Locate the cell with the specified text and output its [x, y] center coordinate. 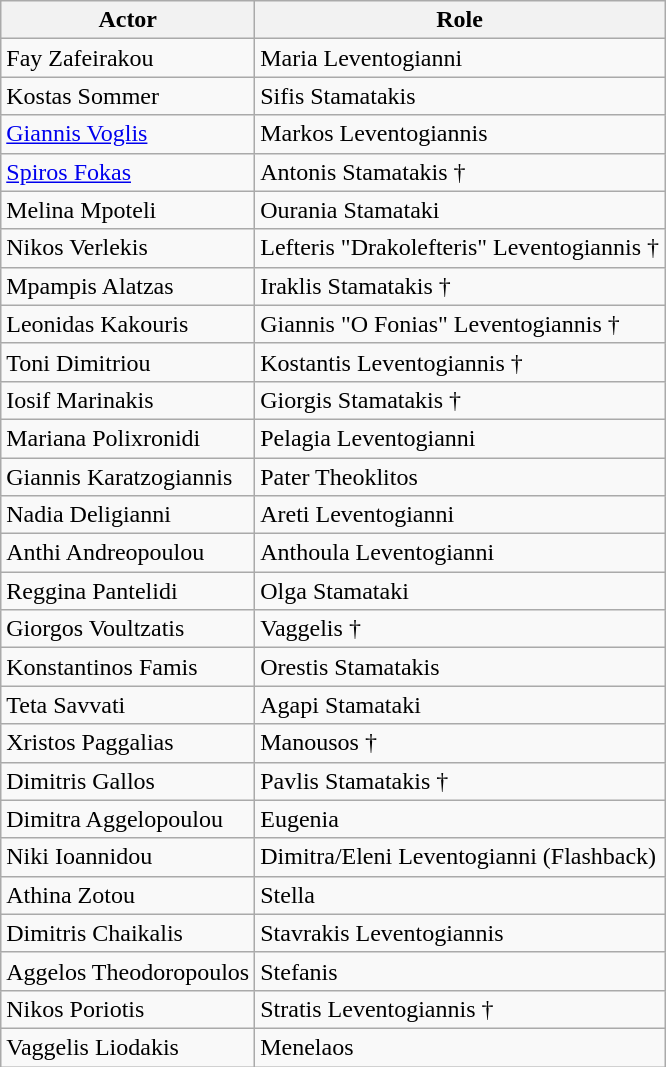
Nikos Poriotis [128, 1009]
Antonis Stamatakis † [460, 172]
Giorgos Voultzatis [128, 629]
Leonidas Kakouris [128, 324]
Athina Zotou [128, 895]
Iraklis Stamatakis † [460, 286]
Giannis Karatzogiannis [128, 477]
Stratis Leventogiannis † [460, 1009]
Agapi Stamataki [460, 705]
Markos Leventogiannis [460, 134]
Areti Leventogianni [460, 515]
Niki Ioannidou [128, 857]
Dimitra Aggelopoulou [128, 819]
Actor [128, 20]
Stavrakis Leventogiannis [460, 933]
Konstantinos Famis [128, 667]
Pater Theoklitos [460, 477]
Giannis Voglis [128, 134]
Iosif Marinakis [128, 400]
Nikos Verlekis [128, 248]
Anthi Andreopoulou [128, 553]
Giannis "O Fonias" Leventogiannis † [460, 324]
Toni Dimitriou [128, 362]
Menelaos [460, 1047]
Vaggelis Liodakis [128, 1047]
Maria Leventogianni [460, 58]
Ourania Stamataki [460, 210]
Dimitra/Eleni Leventogianni (Flashback) [460, 857]
Mpampis Alatzas [128, 286]
Orestis Stamatakis [460, 667]
Vaggelis † [460, 629]
Kostas Sommer [128, 96]
Anthoula Leventogianni [460, 553]
Olga Stamataki [460, 591]
Melina Mpoteli [128, 210]
Spiros Fokas [128, 172]
Stefanis [460, 971]
Pavlis Stamatakis † [460, 781]
Mariana Polixronidi [128, 438]
Manousos † [460, 743]
Lefteris "Drakolefteris" Leventogiannis † [460, 248]
Nadia Deligianni [128, 515]
Teta Savvati [128, 705]
Xristos Paggalias [128, 743]
Pelagia Leventogianni [460, 438]
Dimitris Gallos [128, 781]
Reggina Pantelidi [128, 591]
Giorgis Stamatakis † [460, 400]
Fay Zafeirakou [128, 58]
Dimitris Chaikalis [128, 933]
Kostantis Leventogiannis † [460, 362]
Role [460, 20]
Stella [460, 895]
Eugenia [460, 819]
Sifis Stamatakis [460, 96]
Aggelos Theodoropoulos [128, 971]
